Detect which cell encompasses the target text, then output its [X, Y] center coordinate. 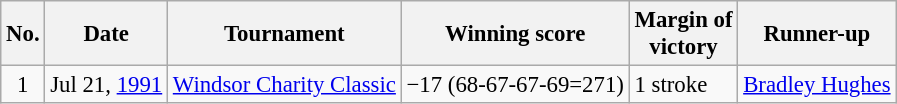
Runner-up [817, 34]
Date [106, 34]
Tournament [285, 34]
1 [23, 85]
Jul 21, 1991 [106, 85]
Margin ofvictory [684, 34]
Windsor Charity Classic [285, 85]
Winning score [515, 34]
−17 (68-67-67-69=271) [515, 85]
No. [23, 34]
Bradley Hughes [817, 85]
1 stroke [684, 85]
